Search for the cell housing the specified text and yield its [X, Y] center coordinate. 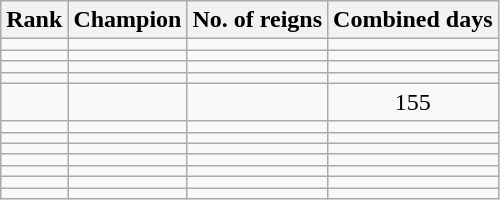
Rank [34, 20]
No. of reigns [258, 20]
155 [413, 102]
Champion [128, 20]
Combined days [413, 20]
